Locate the cell with the specified text and output its (X, Y) center coordinate. 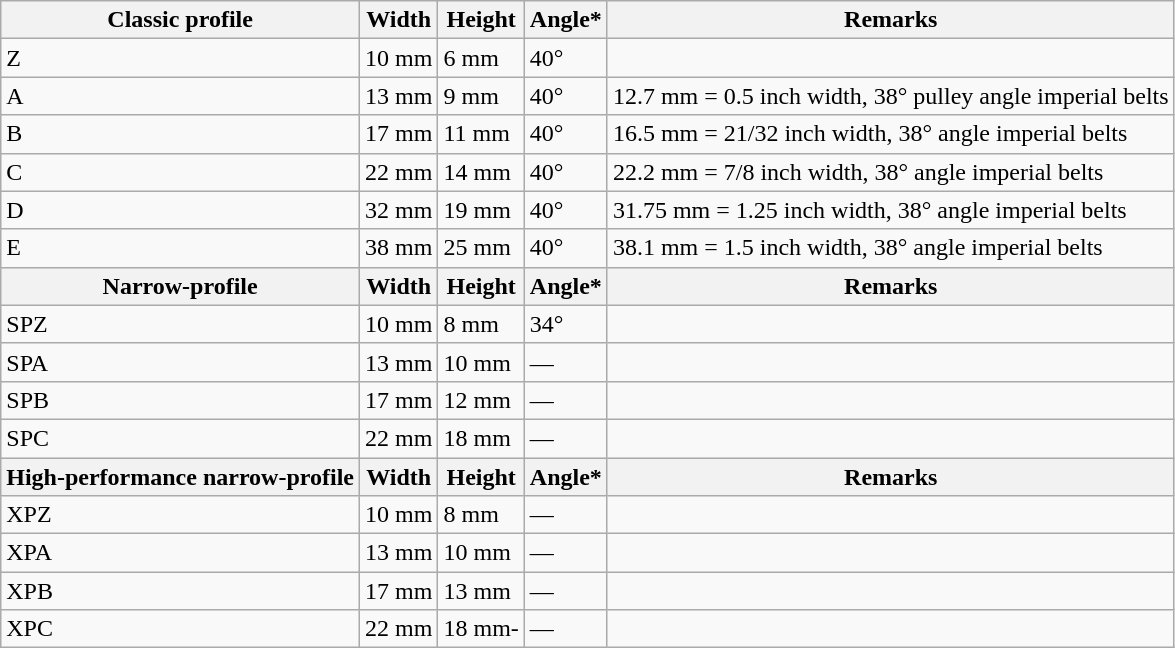
18 mm (481, 438)
E (180, 248)
31.75 mm = 1.25 inch width, 38° angle imperial belts (890, 210)
38.1 mm = 1.5 inch width, 38° angle imperial belts (890, 248)
SPC (180, 438)
18 mm- (481, 629)
High-performance narrow-profile (180, 477)
16.5 mm = 21/32 inch width, 38° angle imperial belts (890, 134)
38 mm (399, 248)
SPA (180, 362)
34° (566, 324)
12 mm (481, 400)
Narrow-profile (180, 286)
B (180, 134)
SPB (180, 400)
XPA (180, 553)
XPC (180, 629)
6 mm (481, 58)
12.7 mm = 0.5 inch width, 38° pulley angle imperial belts (890, 96)
22.2 mm = 7/8 inch width, 38° angle imperial belts (890, 172)
XPB (180, 591)
11 mm (481, 134)
9 mm (481, 96)
Z (180, 58)
A (180, 96)
Classic profile (180, 20)
32 mm (399, 210)
SPZ (180, 324)
19 mm (481, 210)
C (180, 172)
25 mm (481, 248)
14 mm (481, 172)
XPZ (180, 515)
D (180, 210)
